For the text-containing cell, return its midpoint in [x, y] coordinate format. 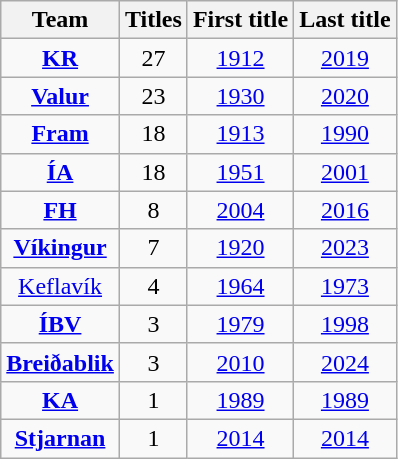
2024 [345, 362]
2023 [345, 248]
Valur [60, 96]
2010 [240, 362]
1930 [240, 96]
Team [60, 20]
2004 [240, 210]
1951 [240, 172]
2019 [345, 58]
First title [240, 20]
FH [60, 210]
2001 [345, 172]
1964 [240, 286]
23 [153, 96]
1920 [240, 248]
7 [153, 248]
2020 [345, 96]
KR [60, 58]
Breiðablik [60, 362]
1990 [345, 134]
1912 [240, 58]
ÍBV [60, 324]
KA [60, 400]
2016 [345, 210]
1973 [345, 286]
4 [153, 286]
Víkingur [60, 248]
Titles [153, 20]
Fram [60, 134]
8 [153, 210]
Last title [345, 20]
1979 [240, 324]
1913 [240, 134]
ÍA [60, 172]
Keflavík [60, 286]
27 [153, 58]
1998 [345, 324]
Stjarnan [60, 438]
